Output the (X, Y) coordinate of the center of the cell containing the given text.  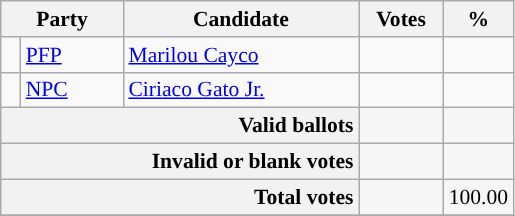
Votes (400, 19)
Candidate (240, 19)
Party (62, 19)
Marilou Cayco (240, 55)
Valid ballots (180, 126)
PFP (72, 55)
NPC (72, 90)
% (478, 19)
Total votes (180, 197)
Invalid or blank votes (180, 162)
100.00 (478, 197)
Ciriaco Gato Jr. (240, 90)
